For the text-containing cell, return its midpoint in [X, Y] coordinate format. 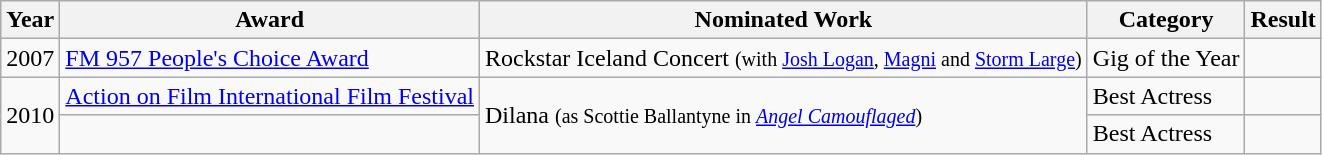
Year [30, 20]
Nominated Work [784, 20]
2007 [30, 58]
Result [1283, 20]
Category [1166, 20]
Action on Film International Film Festival [270, 96]
FM 957 People's Choice Award [270, 58]
2010 [30, 115]
Award [270, 20]
Dilana (as Scottie Ballantyne in Angel Camouflaged) [784, 115]
Rockstar Iceland Concert (with Josh Logan, Magni and Storm Large) [784, 58]
Gig of the Year [1166, 58]
